Detect which cell encompasses the target text, then output its (x, y) center coordinate. 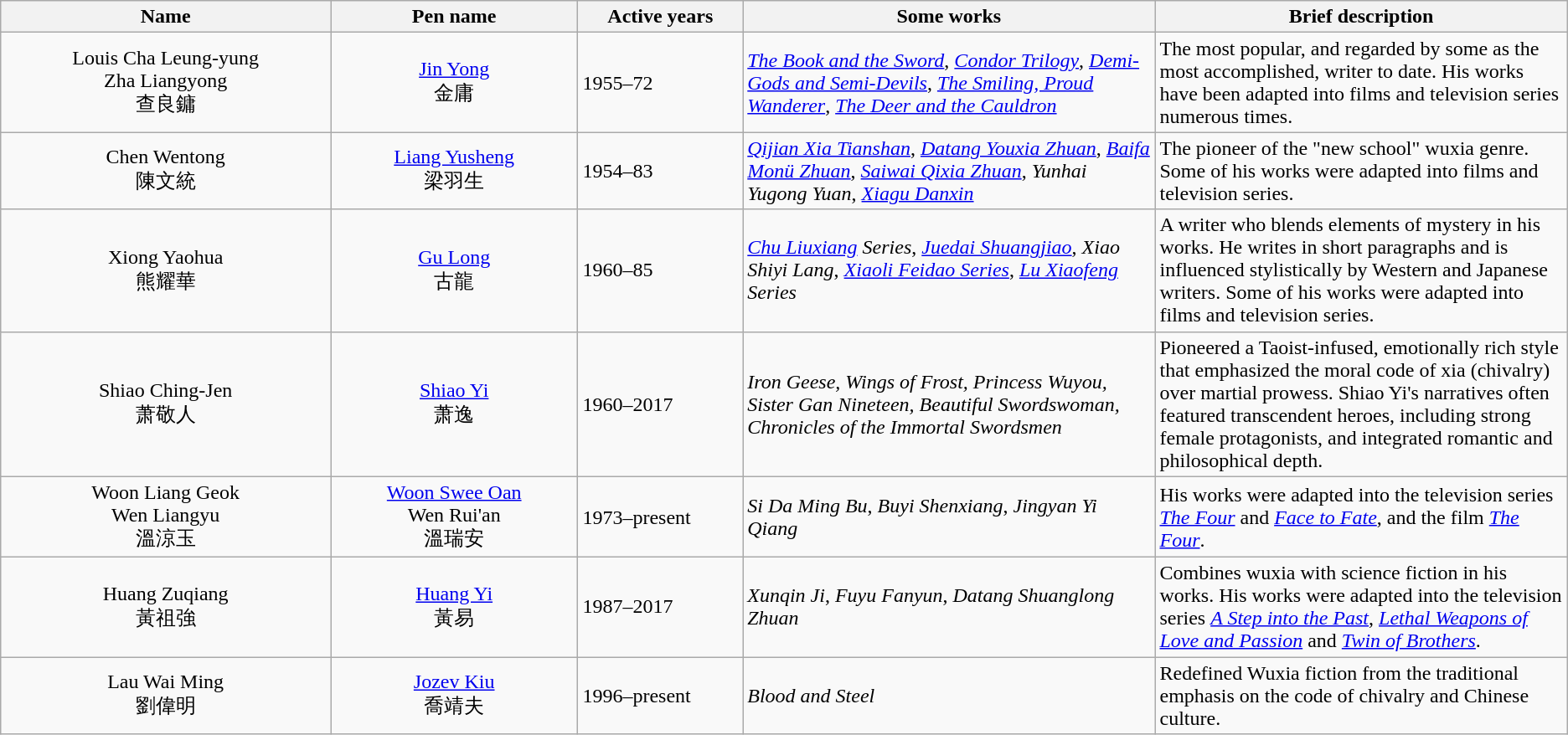
Woon Liang Geok Wen Liangyu 溫涼玉 (166, 517)
Brief description (1361, 17)
Chu Liuxiang Series, Juedai Shuangjiao, Xiao Shiyi Lang, Xiaoli Feidao Series, Lu Xiaofeng Series (949, 270)
His works were adapted into the television series The Four and Face to Fate, and the film The Four. (1361, 517)
The Book and the Sword, Condor Trilogy, Demi-Gods and Semi-Devils, The Smiling, Proud Wanderer, The Deer and the Cauldron (949, 82)
1960–2017 (660, 403)
Shiao Yi 萧逸 (454, 403)
Chen Wentong 陳文統 (166, 171)
Gu Long 古龍 (454, 270)
Liang Yusheng 梁羽生 (454, 171)
Pen name (454, 17)
1973–present (660, 517)
1987–2017 (660, 608)
Si Da Ming Bu, Buyi Shenxiang, Jingyan Yi Qiang (949, 517)
Name (166, 17)
Xiong Yaohua 熊耀華 (166, 270)
Blood and Steel (949, 696)
Redefined Wuxia fiction from the traditional emphasis on the code of chivalry and Chinese culture. (1361, 696)
Jozev Kiu 喬靖夫 (454, 696)
1996–present (660, 696)
Active years (660, 17)
Huang Yi 黃易 (454, 608)
Iron Geese, Wings of Frost, Princess Wuyou, Sister Gan Nineteen, Beautiful Swordswoman, Chronicles of the Immortal Swordsmen (949, 403)
Shiao Ching-Jen 萧敬人 (166, 403)
Xunqin Ji, Fuyu Fanyun, Datang Shuanglong Zhuan (949, 608)
Some works (949, 17)
Qijian Xia Tianshan, Datang Youxia Zhuan, Baifa Monü Zhuan, Saiwai Qixia Zhuan, Yunhai Yugong Yuan, Xiagu Danxin (949, 171)
Huang Zuqiang 黃祖強 (166, 608)
Woon Swee Oan Wen Rui'an 溫瑞安 (454, 517)
1954–83 (660, 171)
1960–85 (660, 270)
1955–72 (660, 82)
The pioneer of the "new school" wuxia genre. Some of his works were adapted into films and television series. (1361, 171)
Lau Wai Ming 劉偉明 (166, 696)
Louis Cha Leung-yung Zha Liangyong 查良鏞 (166, 82)
Jin Yong 金庸 (454, 82)
